Pinpoint the cell where the given text exists, returning its (X, Y) midpoint coordinate. 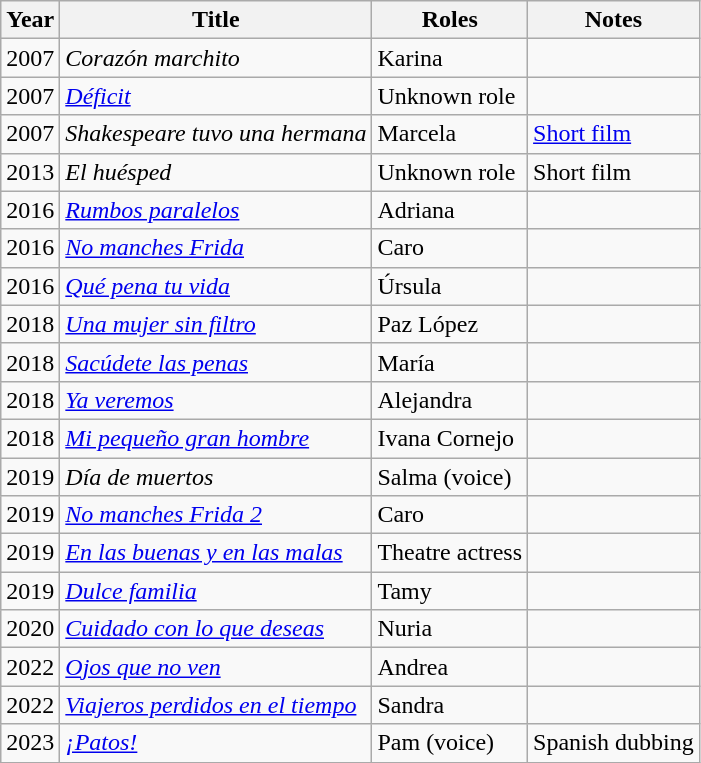
Corazón marchito (216, 58)
Spanish dubbing (614, 743)
María (450, 362)
Déficit (216, 96)
Shakespeare tuvo una hermana (216, 134)
Úrsula (450, 286)
No manches Frida 2 (216, 515)
Paz López (450, 324)
Salma (voice) (450, 477)
2020 (30, 629)
Sacúdete las penas (216, 362)
Mi pequeño gran hombre (216, 438)
Dulce familia (216, 591)
Adriana (450, 210)
Ya veremos (216, 400)
2023 (30, 743)
Notes (614, 20)
Andrea (450, 667)
Rumbos paralelos (216, 210)
No manches Frida (216, 248)
Theatre actress (450, 553)
Viajeros perdidos en el tiempo (216, 705)
Sandra (450, 705)
Karina (450, 58)
¡Patos! (216, 743)
En las buenas y en las malas (216, 553)
Día de muertos (216, 477)
Ojos que no ven (216, 667)
Title (216, 20)
Tamy (450, 591)
Year (30, 20)
Marcela (450, 134)
Cuidado con lo que deseas (216, 629)
El huésped (216, 172)
Una mujer sin filtro (216, 324)
Alejandra (450, 400)
Pam (voice) (450, 743)
Ivana Cornejo (450, 438)
Nuria (450, 629)
Qué pena tu vida (216, 286)
Roles (450, 20)
2013 (30, 172)
